Search for the cell housing the specified text and yield its (x, y) center coordinate. 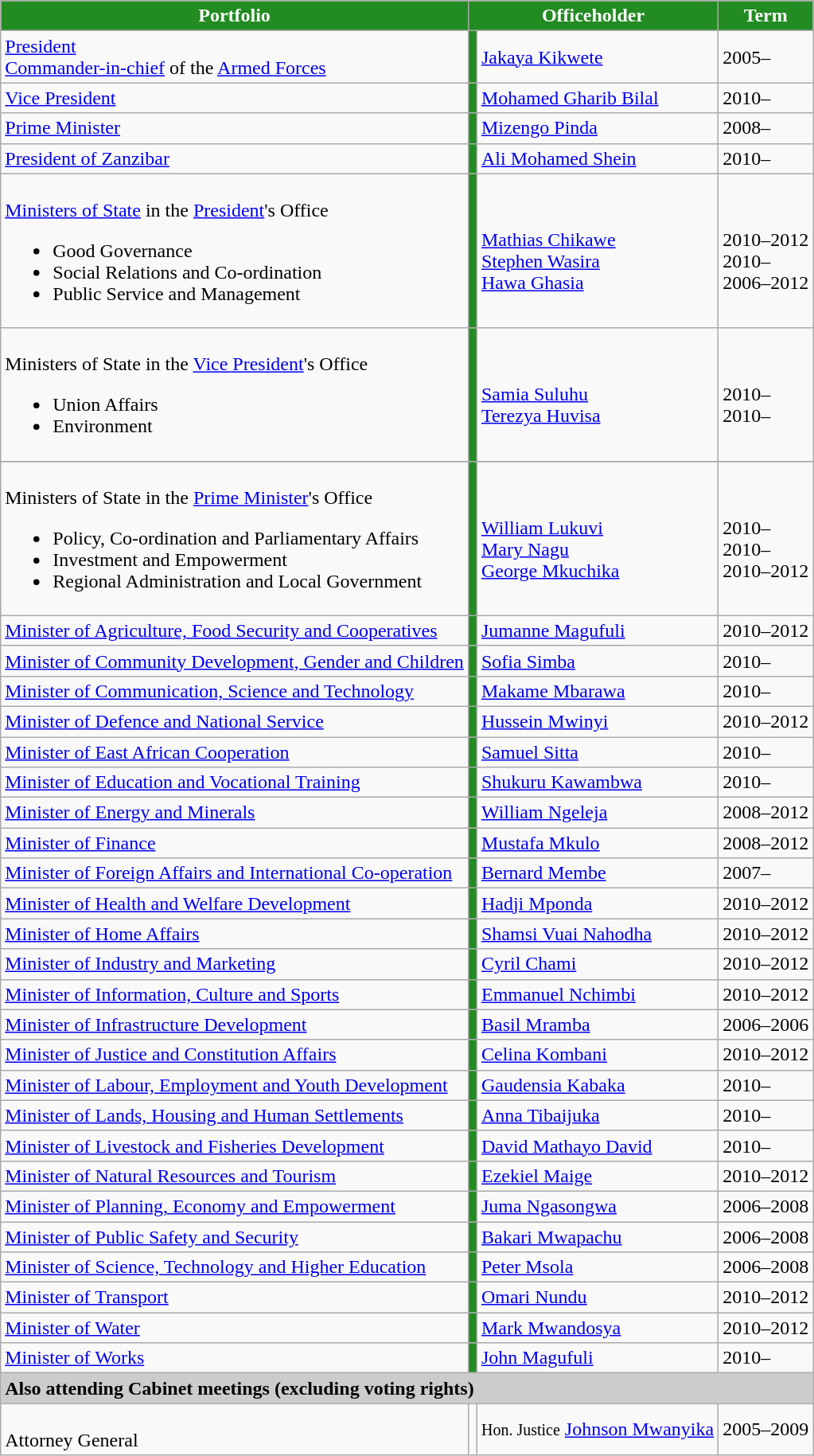
Minister of Education and Vocational Training (235, 783)
Minister of Labour, Employment and Youth Development (235, 1085)
Minister of Planning, Economy and Empowerment (235, 1206)
Cyril Chami (597, 964)
Makame Mbarawa (597, 691)
Gaudensia Kabaka (597, 1085)
Juma Ngasongwa (597, 1206)
Peter Msola (597, 1267)
Minister of Agriculture, Food Security and Cooperatives (235, 630)
Minister of Public Safety and Security (235, 1236)
President of Zanzibar (235, 158)
Prime Minister (235, 128)
Vice President (235, 98)
Anna Tibaijuka (597, 1115)
Minister of Defence and National Service (235, 721)
Shamsi Vuai Nahodha (597, 934)
Bernard Membe (597, 873)
Bakari Mwapachu (597, 1236)
Mizengo Pinda (597, 128)
Minister of Science, Technology and Higher Education (235, 1267)
2010–2012 2010– 2006–2012 (765, 251)
Minister of Energy and Minerals (235, 813)
William Lukuvi Mary Nagu George Mkuchika (597, 538)
2007– (765, 873)
Minister of Community Development, Gender and Children (235, 661)
Minister of Finance (235, 843)
Minister of Foreign Affairs and International Co-operation (235, 873)
Minister of Lands, Housing and Human Settlements (235, 1115)
Shukuru Kawambwa (597, 783)
Minister of Information, Culture and Sports (235, 994)
Minister of Transport (235, 1298)
Omari Nundu (597, 1298)
2008– (765, 128)
Minister of Communication, Science and Technology (235, 691)
Ministers of State in the President's OfficeGood GovernanceSocial Relations and Co-ordinationPublic Service and Management (235, 251)
Ezekiel Maige (597, 1176)
Minister of Natural Resources and Tourism (235, 1176)
Sofia Simba (597, 661)
Hon. Justice Johnson Mwanyika (597, 1430)
Minister of Justice and Constitution Affairs (235, 1055)
2005–2009 (765, 1430)
Mathias Chikawe Stephen Wasira Hawa Ghasia (597, 251)
Attorney General (235, 1430)
Mark Mwandosya (597, 1328)
David Mathayo David (597, 1146)
Minister of Works (235, 1358)
Samia Suluhu Terezya Huvisa (597, 395)
Hussein Mwinyi (597, 721)
Minister of Home Affairs (235, 934)
Minister of Livestock and Fisheries Development (235, 1146)
PresidentCommander-in-chief of the Armed Forces (235, 57)
William Ngeleja (597, 813)
John Magufuli (597, 1358)
Term (765, 16)
2010– 2010– (765, 395)
Portfolio (235, 16)
2010– 2010– 2010–2012 (765, 538)
Mohamed Gharib Bilal (597, 98)
Minister of East African Cooperation (235, 752)
Ali Mohamed Shein (597, 158)
Minister of Industry and Marketing (235, 964)
Samuel Sitta (597, 752)
Basil Mramba (597, 1025)
Celina Kombani (597, 1055)
2005– (765, 57)
Jumanne Magufuli (597, 630)
Hadji Mponda (597, 904)
Also attending Cabinet meetings (excluding voting rights) (407, 1388)
2006–2006 (765, 1025)
Emmanuel Nchimbi (597, 994)
Mustafa Mkulo (597, 843)
Officeholder (593, 16)
Minister of Water (235, 1328)
Minister of Infrastructure Development (235, 1025)
Minister of Health and Welfare Development (235, 904)
Jakaya Kikwete (597, 57)
Ministers of State in the Vice President's OfficeUnion AffairsEnvironment (235, 395)
